Provide the [x, y] coordinate of the cell's center where the given text is located.  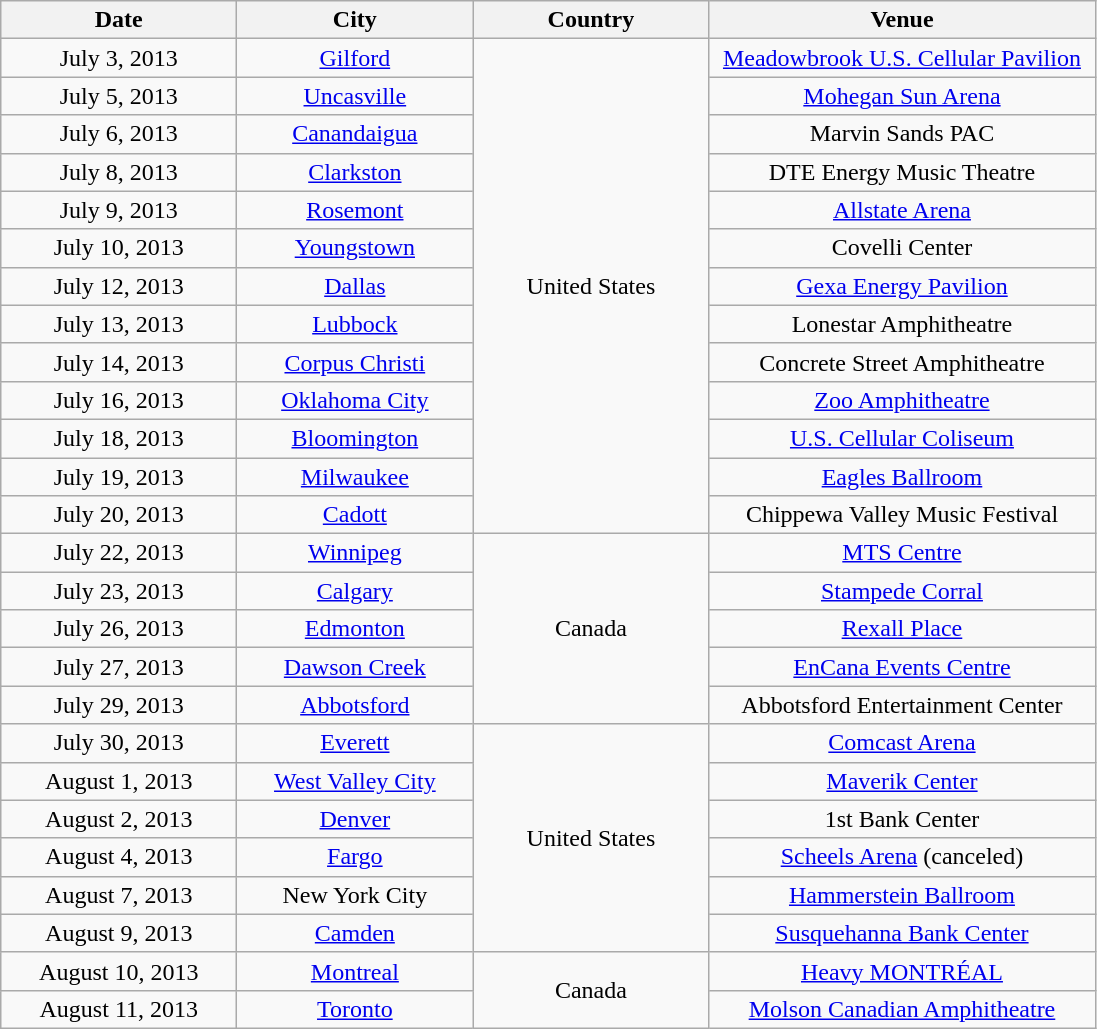
Oklahoma City [355, 400]
Bloomington [355, 438]
July 19, 2013 [119, 477]
Uncasville [355, 96]
August 7, 2013 [119, 895]
Abbotsford [355, 705]
Milwaukee [355, 477]
July 8, 2013 [119, 172]
Heavy MONTRÉAL [902, 971]
Scheels Arena (canceled) [902, 857]
Maverik Center [902, 781]
Stampede Corral [902, 591]
Allstate Arena [902, 210]
Concrete Street Amphitheatre [902, 362]
August 2, 2013 [119, 819]
Abbotsford Entertainment Center [902, 705]
U.S. Cellular Coliseum [902, 438]
July 9, 2013 [119, 210]
July 14, 2013 [119, 362]
August 1, 2013 [119, 781]
July 3, 2013 [119, 58]
Cadott [355, 515]
MTS Centre [902, 553]
Hammerstein Ballroom [902, 895]
Country [591, 20]
July 16, 2013 [119, 400]
Lubbock [355, 324]
Chippewa Valley Music Festival [902, 515]
Mohegan Sun Arena [902, 96]
July 29, 2013 [119, 705]
Rexall Place [902, 629]
Covelli Center [902, 248]
Susquehanna Bank Center [902, 933]
Clarkston [355, 172]
Everett [355, 743]
Gilford [355, 58]
Comcast Arena [902, 743]
New York City [355, 895]
August 10, 2013 [119, 971]
Calgary [355, 591]
August 4, 2013 [119, 857]
July 10, 2013 [119, 248]
July 5, 2013 [119, 96]
July 27, 2013 [119, 667]
Zoo Amphitheatre [902, 400]
City [355, 20]
Toronto [355, 1009]
EnCana Events Centre [902, 667]
August 11, 2013 [119, 1009]
Denver [355, 819]
Dallas [355, 286]
Lonestar Amphitheatre [902, 324]
Fargo [355, 857]
August 9, 2013 [119, 933]
July 22, 2013 [119, 553]
Corpus Christi [355, 362]
July 13, 2013 [119, 324]
Rosemont [355, 210]
Dawson Creek [355, 667]
July 26, 2013 [119, 629]
Date [119, 20]
Venue [902, 20]
DTE Energy Music Theatre [902, 172]
Eagles Ballroom [902, 477]
Winnipeg [355, 553]
Canandaigua [355, 134]
July 20, 2013 [119, 515]
Gexa Energy Pavilion [902, 286]
West Valley City [355, 781]
July 18, 2013 [119, 438]
Montreal [355, 971]
Molson Canadian Amphitheatre [902, 1009]
July 6, 2013 [119, 134]
Youngstown [355, 248]
Marvin Sands PAC [902, 134]
July 30, 2013 [119, 743]
July 12, 2013 [119, 286]
July 23, 2013 [119, 591]
Meadowbrook U.S. Cellular Pavilion [902, 58]
Edmonton [355, 629]
Camden [355, 933]
1st Bank Center [902, 819]
